Return [X, Y] of the center of cell containing provided text 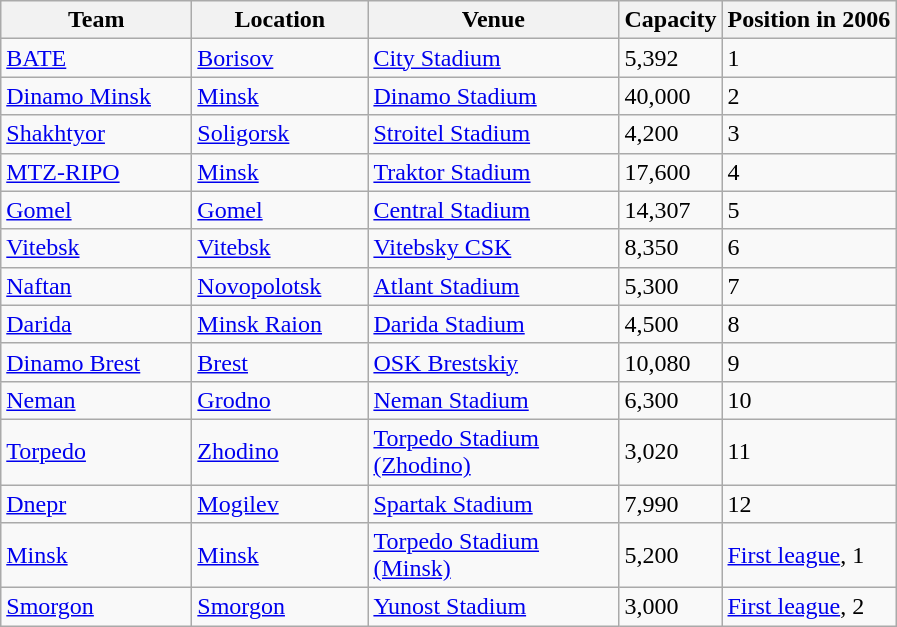
BATE [96, 58]
Dinamo Brest [96, 362]
Torpedo Stadium (Minsk) [494, 556]
Grodno [280, 400]
OSK Brestskiy [494, 362]
4,500 [670, 324]
Capacity [670, 20]
6,300 [670, 400]
3 [809, 134]
Minsk Raion [280, 324]
Torpedo [96, 452]
4 [809, 172]
40,000 [670, 96]
Shakhtyor [96, 134]
Naftan [96, 286]
Torpedo Stadium (Zhodino) [494, 452]
10,080 [670, 362]
10 [809, 400]
City Stadium [494, 58]
First league, 1 [809, 556]
6 [809, 248]
Dinamo Minsk [96, 96]
Atlant Stadium [494, 286]
12 [809, 503]
Team [96, 20]
Stroitel Stadium [494, 134]
Mogilev [280, 503]
8,350 [670, 248]
5,200 [670, 556]
Darida Stadium [494, 324]
Position in 2006 [809, 20]
Dnepr [96, 503]
Neman [96, 400]
3,020 [670, 452]
Novopolotsk [280, 286]
5,300 [670, 286]
5 [809, 210]
First league, 2 [809, 607]
8 [809, 324]
4,200 [670, 134]
Venue [494, 20]
14,307 [670, 210]
7 [809, 286]
Zhodino [280, 452]
17,600 [670, 172]
Soligorsk [280, 134]
2 [809, 96]
5,392 [670, 58]
1 [809, 58]
Darida [96, 324]
Neman Stadium [494, 400]
Central Stadium [494, 210]
Vitebsky CSK [494, 248]
3,000 [670, 607]
Traktor Stadium [494, 172]
7,990 [670, 503]
Brest [280, 362]
9 [809, 362]
Borisov [280, 58]
Spartak Stadium [494, 503]
11 [809, 452]
MTZ-RIPO [96, 172]
Yunost Stadium [494, 607]
Dinamo Stadium [494, 96]
Location [280, 20]
